Output the [X, Y] coordinate of the center of the cell containing the given text.  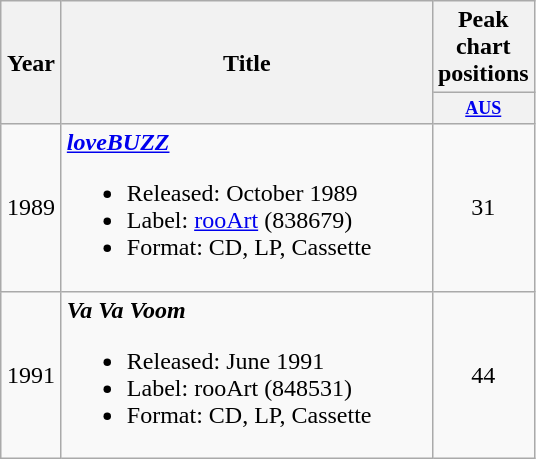
44 [483, 374]
31 [483, 208]
Peak chart positions [483, 47]
AUS [483, 108]
1991 [32, 374]
loveBUZZReleased: October 1989Label: rooArt (838679)Format: CD, LP, Cassette [246, 208]
Va Va VoomReleased: June 1991Label: rooArt (848531)Format: CD, LP, Cassette [246, 374]
Title [246, 62]
1989 [32, 208]
Year [32, 62]
